Identify which cell holds the provided text, then report its (x, y) central coordinate. 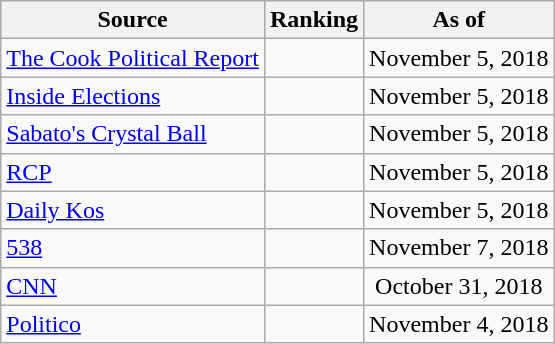
Politico (133, 324)
Source (133, 20)
CNN (133, 286)
RCP (133, 172)
538 (133, 248)
As of (459, 20)
The Cook Political Report (133, 58)
November 7, 2018 (459, 248)
November 4, 2018 (459, 324)
Inside Elections (133, 96)
Ranking (314, 20)
October 31, 2018 (459, 286)
Daily Kos (133, 210)
Sabato's Crystal Ball (133, 134)
